From the cell containing the given text, extract its center point as [X, Y] coordinate. 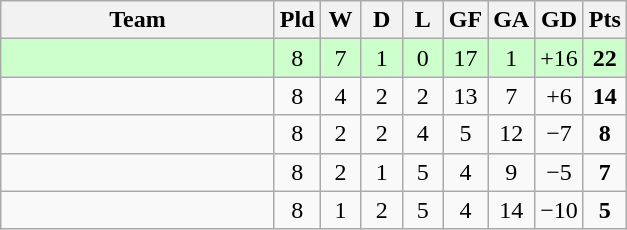
Team [138, 20]
−10 [560, 210]
−7 [560, 134]
9 [512, 172]
22 [604, 58]
+6 [560, 96]
13 [465, 96]
Pld [297, 20]
GD [560, 20]
Pts [604, 20]
D [382, 20]
GF [465, 20]
GA [512, 20]
−5 [560, 172]
17 [465, 58]
0 [422, 58]
L [422, 20]
W [340, 20]
+16 [560, 58]
12 [512, 134]
